Determine the [X, Y] coordinate at the center of the cell enclosing the given text.  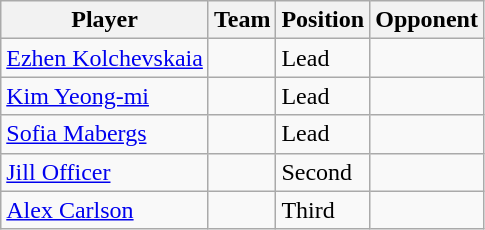
Second [323, 172]
Alex Carlson [105, 210]
Sofia Mabergs [105, 134]
Team [242, 20]
Jill Officer [105, 172]
Player [105, 20]
Third [323, 210]
Opponent [427, 20]
Ezhen Kolchevskaia [105, 58]
Position [323, 20]
Kim Yeong-mi [105, 96]
